Determine the [x, y] coordinate at the center of the cell enclosing the given text.  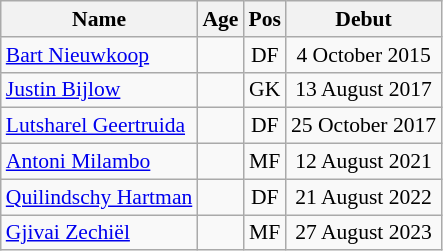
Bart Nieuwkoop [100, 55]
12 August 2021 [364, 162]
GK [264, 90]
Justin Bijlow [100, 90]
21 August 2022 [364, 197]
Age [220, 19]
25 October 2017 [364, 126]
Pos [264, 19]
13 August 2017 [364, 90]
Quilindschy Hartman [100, 197]
Name [100, 19]
27 August 2023 [364, 233]
4 October 2015 [364, 55]
Gjivai Zechiël [100, 233]
Antoni Milambo [100, 162]
Lutsharel Geertruida [100, 126]
Debut [364, 19]
